Return the [x, y] coordinate for the center point of the cell that contains the specified text.  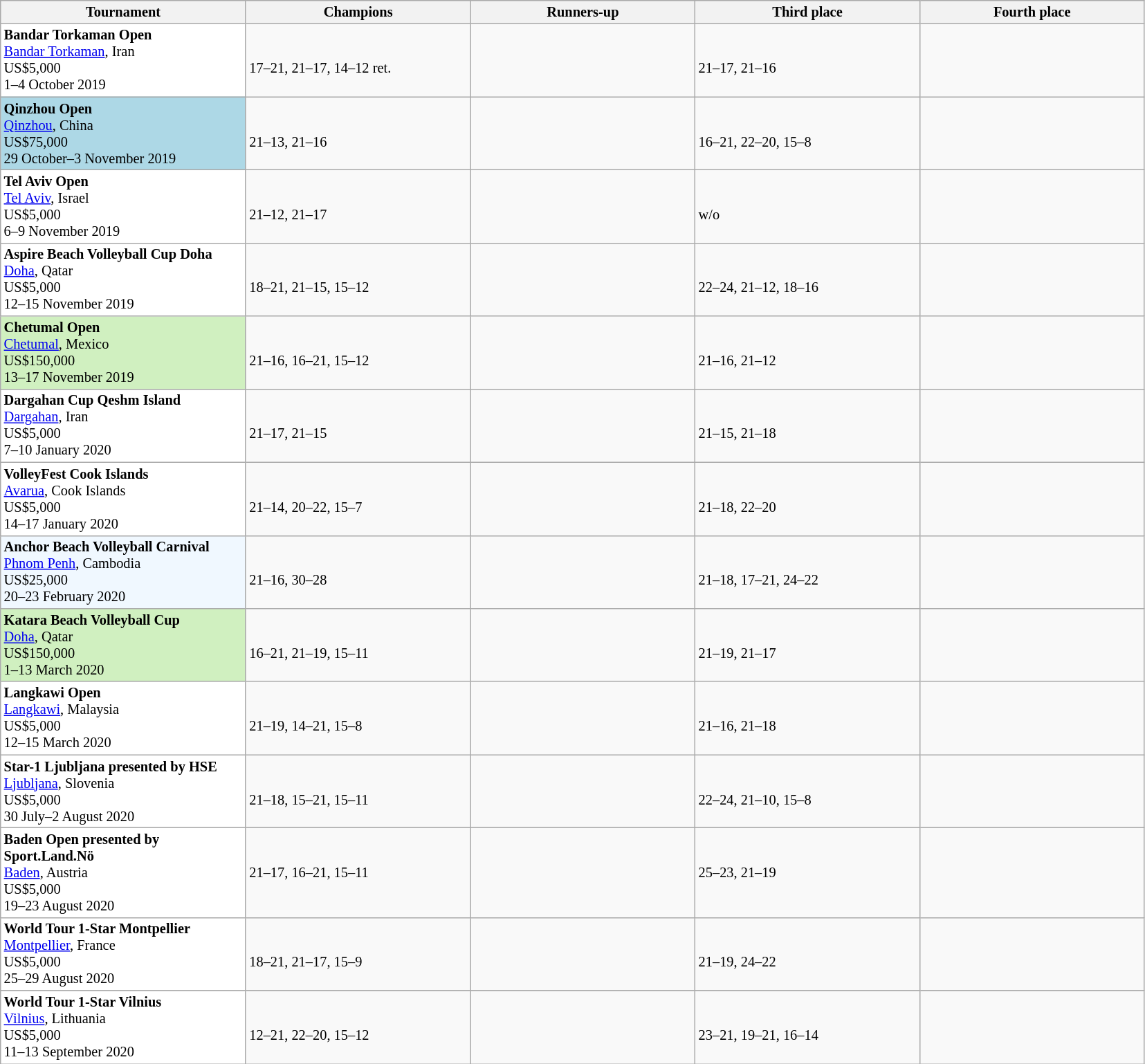
Fourth place [1032, 12]
21–17, 21–15 [358, 425]
w/o [808, 206]
21–18, 17–21, 24–22 [808, 572]
21–16, 16–21, 15–12 [358, 353]
Bandar Torkaman OpenBandar Torkaman, IranUS$5,0001–4 October 2019 [123, 60]
23–21, 19–21, 16–14 [808, 1027]
World Tour 1-Star MontpellierMontpellier, FranceUS$5,00025–29 August 2020 [123, 954]
Dargahan Cup Qeshm IslandDargahan, IranUS$5,0007–10 January 2020 [123, 425]
21–19, 24–22 [808, 954]
Baden Open presented by Sport.Land.NöBaden, AustriaUS$5,00019–23 August 2020 [123, 872]
21–13, 21–16 [358, 134]
Runners-up [583, 12]
18–21, 21–17, 15–9 [358, 954]
17–21, 21–17, 14–12 ret. [358, 60]
VolleyFest Cook IslandsAvarua, Cook IslandsUS$5,00014–17 January 2020 [123, 499]
Tel Aviv OpenTel Aviv, IsraelUS$5,0006–9 November 2019 [123, 206]
Aspire Beach Volleyball Cup DohaDoha, QatarUS$5,00012–15 November 2019 [123, 279]
22–24, 21–12, 18–16 [808, 279]
25–23, 21–19 [808, 872]
Chetumal OpenChetumal, MexicoUS$150,00013–17 November 2019 [123, 353]
Anchor Beach Volleyball CarnivalPhnom Penh, CambodiaUS$25,00020–23 February 2020 [123, 572]
21–14, 20–22, 15–7 [358, 499]
16–21, 21–19, 15–11 [358, 645]
21–15, 21–18 [808, 425]
21–16, 30–28 [358, 572]
Langkawi OpenLangkawi, MalaysiaUS$5,00012–15 March 2020 [123, 718]
21–17, 21–16 [808, 60]
Tournament [123, 12]
Katara Beach Volleyball CupDoha, QatarUS$150,0001–13 March 2020 [123, 645]
World Tour 1-Star VilniusVilnius, LithuaniaUS$5,00011–13 September 2020 [123, 1027]
21–16, 21–12 [808, 353]
16–21, 22–20, 15–8 [808, 134]
21–16, 21–18 [808, 718]
12–21, 22–20, 15–12 [358, 1027]
21–18, 15–21, 15–11 [358, 791]
Champions [358, 12]
Star-1 Ljubljana presented by HSELjubljana, SloveniaUS$5,00030 July–2 August 2020 [123, 791]
Third place [808, 12]
22–24, 21–10, 15–8 [808, 791]
Qinzhou OpenQinzhou, ChinaUS$75,00029 October–3 November 2019 [123, 134]
21–17, 16–21, 15–11 [358, 872]
18–21, 21–15, 15–12 [358, 279]
21–19, 21–17 [808, 645]
21–12, 21–17 [358, 206]
21–18, 22–20 [808, 499]
21–19, 14–21, 15–8 [358, 718]
